Pinpoint the cell where the given text exists, returning its (x, y) midpoint coordinate. 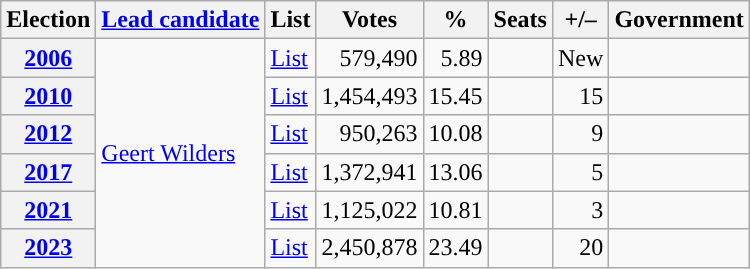
Votes (370, 20)
23.49 (456, 248)
10.81 (456, 210)
2021 (48, 210)
15 (580, 96)
New (580, 58)
950,263 (370, 134)
+/– (580, 20)
5 (580, 172)
2023 (48, 248)
Lead candidate (180, 20)
2006 (48, 58)
1,125,022 (370, 210)
10.08 (456, 134)
Election (48, 20)
2012 (48, 134)
2017 (48, 172)
1,372,941 (370, 172)
1,454,493 (370, 96)
2,450,878 (370, 248)
Government (679, 20)
20 (580, 248)
2010 (48, 96)
Seats (520, 20)
3 (580, 210)
13.06 (456, 172)
15.45 (456, 96)
Geert Wilders (180, 153)
579,490 (370, 58)
9 (580, 134)
% (456, 20)
5.89 (456, 58)
